Return [x, y] of the center of cell containing provided text 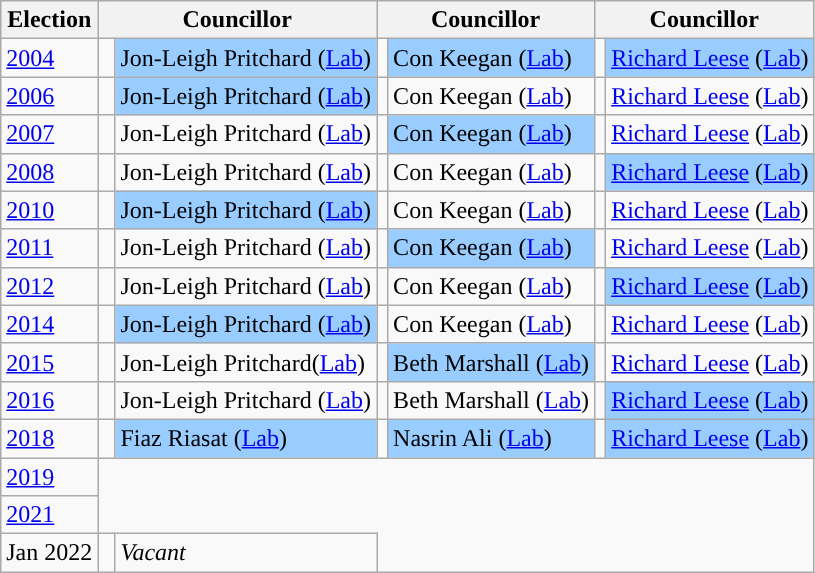
2006 [50, 96]
Vacant [246, 553]
Jon-Leigh Pritchard(Lab) [246, 362]
Fiaz Riasat (Lab) [246, 438]
2008 [50, 172]
Election [50, 20]
2014 [50, 324]
2016 [50, 400]
Jan 2022 [50, 553]
2021 [50, 515]
2015 [50, 362]
2007 [50, 134]
2011 [50, 248]
Nasrin Ali (Lab) [492, 438]
2004 [50, 58]
2012 [50, 286]
2019 [50, 477]
2010 [50, 210]
2018 [50, 438]
